Pinpoint the cell where the given text exists, returning its [x, y] midpoint coordinate. 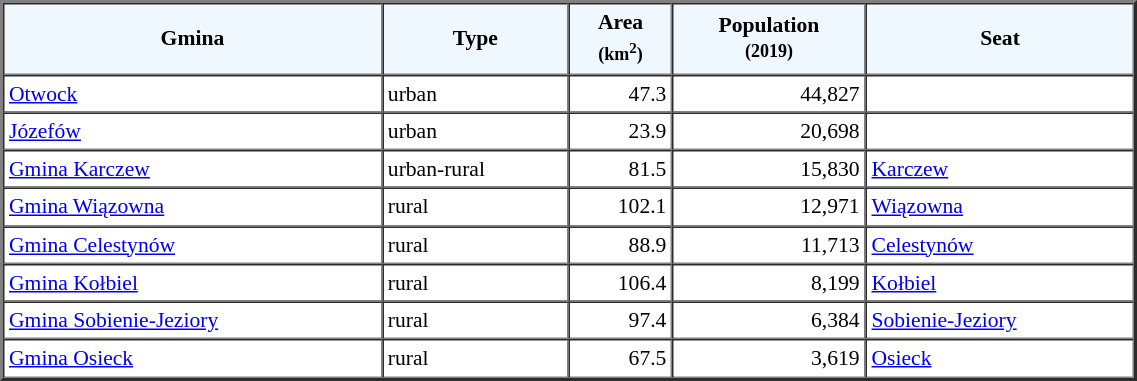
Gmina Celestynów [192, 245]
20,698 [768, 131]
urban-rural [476, 169]
6,384 [768, 321]
Gmina Sobienie-Jeziory [192, 321]
Osieck [1000, 359]
Gmina Wiązowna [192, 207]
11,713 [768, 245]
81.5 [621, 169]
Seat [1000, 38]
97.4 [621, 321]
102.1 [621, 207]
Sobienie-Jeziory [1000, 321]
Otwock [192, 93]
Population(2019) [768, 38]
8,199 [768, 283]
67.5 [621, 359]
88.9 [621, 245]
106.4 [621, 283]
Józefów [192, 131]
3,619 [768, 359]
Gmina Karczew [192, 169]
Gmina Osieck [192, 359]
44,827 [768, 93]
Type [476, 38]
Karczew [1000, 169]
Kołbiel [1000, 283]
23.9 [621, 131]
Area(km2) [621, 38]
Wiązowna [1000, 207]
Gmina Kołbiel [192, 283]
Celestynów [1000, 245]
12,971 [768, 207]
47.3 [621, 93]
Gmina [192, 38]
15,830 [768, 169]
